Provide the [x, y] coordinate of the cell's center where the given text is located.  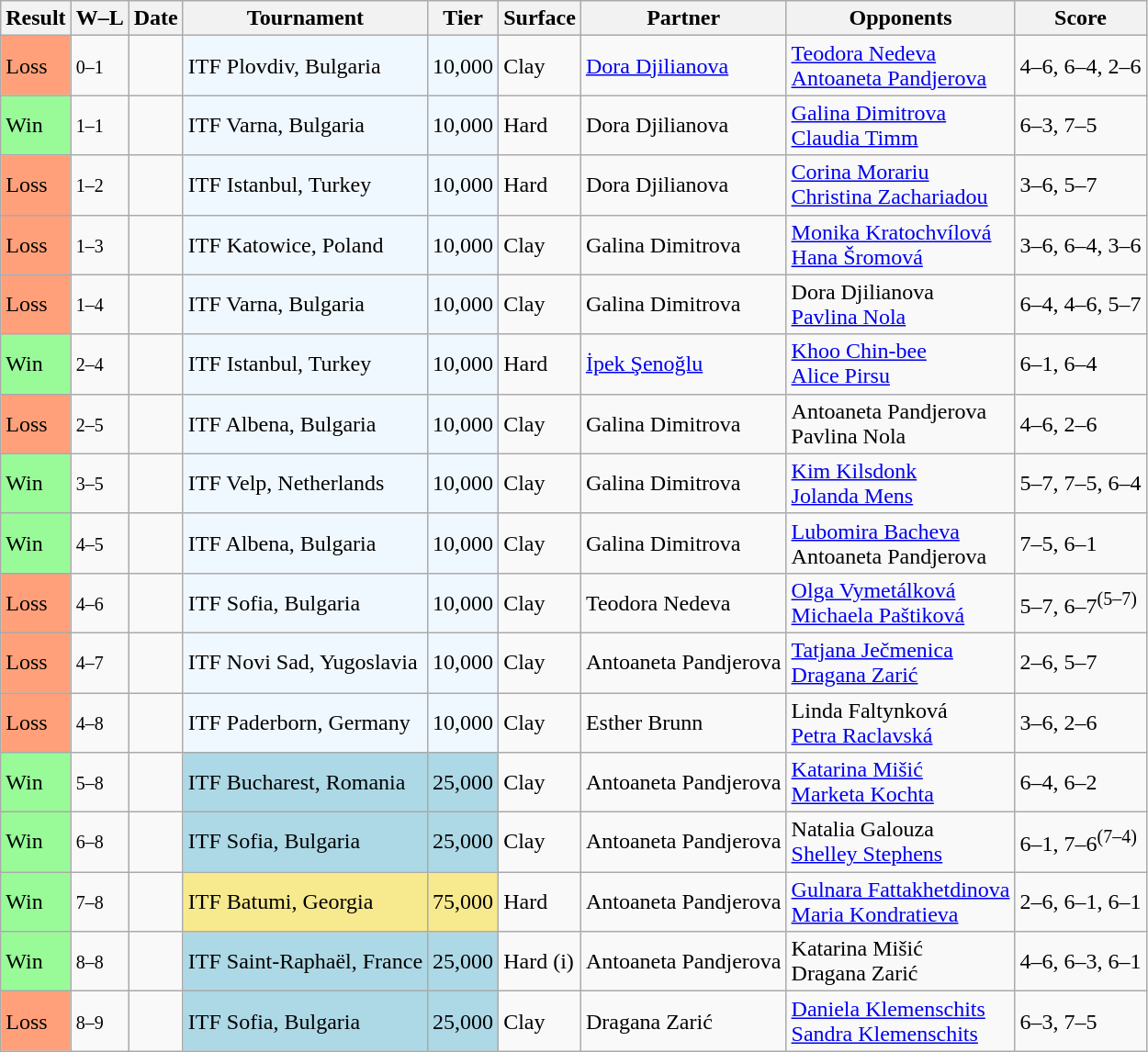
1–3 [99, 244]
2–6, 5–7 [1080, 663]
Daniela Klemenschits Sandra Klemenschits [900, 1021]
Kim Kilsdonk Jolanda Mens [900, 483]
6–8 [99, 843]
ITF Bucharest, Romania [305, 782]
4–7 [99, 663]
3–6, 2–6 [1080, 722]
4–5 [99, 543]
ITF Katowice, Poland [305, 244]
8–8 [99, 962]
6–4, 6–2 [1080, 782]
2–5 [99, 424]
Olga Vymetálková Michaela Paštiková [900, 602]
8–9 [99, 1021]
ITF Plovdiv, Bulgaria [305, 66]
1–2 [99, 185]
İpek Şenoğlu [683, 364]
ITF Paderborn, Germany [305, 722]
7–8 [99, 901]
4–6, 6–4, 2–6 [1080, 66]
5–8 [99, 782]
4–6, 6–3, 6–1 [1080, 962]
ITF Velp, Netherlands [305, 483]
Tatjana Ječmenica Dragana Zarić [900, 663]
Opponents [900, 18]
4–6 [99, 602]
Antoaneta Pandjerova Pavlina Nola [900, 424]
1–4 [99, 305]
Tournament [305, 18]
Partner [683, 18]
Katarina Mišić Marketa Kochta [900, 782]
Katarina Mišić Dragana Zarić [900, 962]
Khoo Chin-bee Alice Pirsu [900, 364]
Lubomira Bacheva Antoaneta Pandjerova [900, 543]
3–5 [99, 483]
Surface [540, 18]
5–7, 7–5, 6–4 [1080, 483]
6–4, 4–6, 5–7 [1080, 305]
Galina Dimitrova Claudia Timm [900, 125]
Hard (i) [540, 962]
ITF Saint-Raphaël, France [305, 962]
4–8 [99, 722]
4–6, 2–6 [1080, 424]
Natalia Galouza Shelley Stephens [900, 843]
Dora Djilianova Pavlina Nola [900, 305]
75,000 [463, 901]
5–7, 6–7(5–7) [1080, 602]
Teodora Nedeva [683, 602]
1–1 [99, 125]
ITF Batumi, Georgia [305, 901]
Corina Morariu Christina Zachariadou [900, 185]
Monika Kratochvílová Hana Šromová [900, 244]
Dragana Zarić [683, 1021]
2–6, 6–1, 6–1 [1080, 901]
6–1, 6–4 [1080, 364]
Result [36, 18]
Linda Faltynková Petra Raclavská [900, 722]
Date [156, 18]
6–1, 7–6(7–4) [1080, 843]
0–1 [99, 66]
ITF Novi Sad, Yugoslavia [305, 663]
Esther Brunn [683, 722]
Teodora Nedeva Antoaneta Pandjerova [900, 66]
Tier [463, 18]
W–L [99, 18]
3–6, 6–4, 3–6 [1080, 244]
3–6, 5–7 [1080, 185]
Gulnara Fattakhetdinova Maria Kondratieva [900, 901]
2–4 [99, 364]
7–5, 6–1 [1080, 543]
Score [1080, 18]
